Output the (x, y) coordinate of the center of the cell containing the given text.  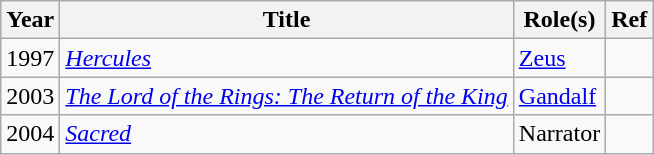
Title (286, 20)
Narrator (559, 134)
1997 (30, 58)
Hercules (286, 58)
Gandalf (559, 96)
2003 (30, 96)
Ref (630, 20)
Role(s) (559, 20)
Zeus (559, 58)
Year (30, 20)
Sacred (286, 134)
2004 (30, 134)
The Lord of the Rings: The Return of the King (286, 96)
